From the cell containing the given text, extract its center point as (x, y) coordinate. 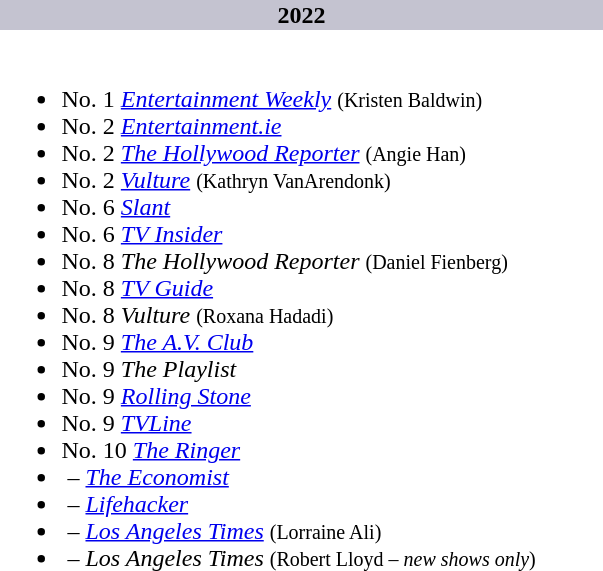
2022 (302, 15)
